Search for the cell housing the specified text and yield its (x, y) center coordinate. 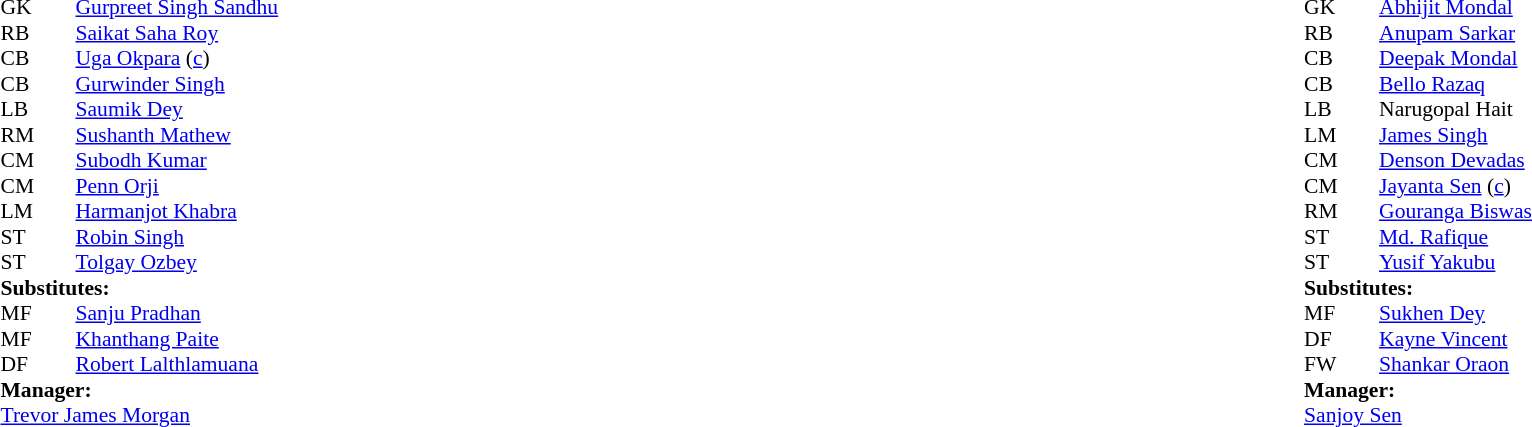
Shankar Oraon (1456, 365)
Tolgay Ozbey (178, 263)
Narugopal Hait (1456, 109)
Sanju Pradhan (178, 313)
Kayne Vincent (1456, 339)
Bello Razaq (1456, 84)
Sushanth Mathew (178, 135)
Harmanjot Khabra (178, 211)
Jayanta Sen (c) (1456, 186)
Sukhen Dey (1456, 313)
Robert Lalthlamuana (178, 365)
Md. Rafique (1456, 237)
Deepak Mondal (1456, 59)
Robin Singh (178, 237)
Gurwinder Singh (178, 84)
James Singh (1456, 135)
Subodh Kumar (178, 161)
Anupam Sarkar (1456, 33)
Saumik Dey (178, 109)
Uga Okpara (c) (178, 59)
Khanthang Paite (178, 339)
Saikat Saha Roy (178, 33)
FW (1323, 365)
Penn Orji (178, 186)
Gouranga Biswas (1456, 211)
Yusif Yakubu (1456, 263)
Denson Devadas (1456, 161)
